Scan for the cell matching the given text and deliver its [x, y] coordinate at center. 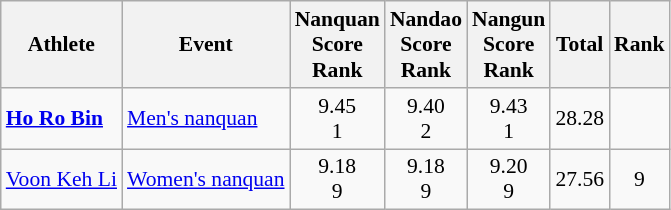
28.28 [580, 118]
Women's nanquan [206, 180]
NanquanScoreRank [338, 44]
9.451 [338, 118]
Rank [640, 44]
NangunScoreRank [508, 44]
9.209 [508, 180]
27.56 [580, 180]
Ho Ro Bin [62, 118]
Total [580, 44]
9.402 [426, 118]
Men's nanquan [206, 118]
Event [206, 44]
9.431 [508, 118]
9 [640, 180]
NandaoScoreRank [426, 44]
Voon Keh Li [62, 180]
Athlete [62, 44]
